Determine the (X, Y) coordinate at the center of the cell enclosing the given text.  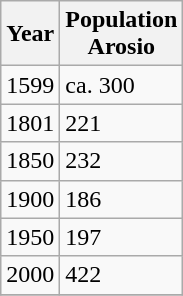
186 (122, 199)
1801 (30, 123)
2000 (30, 275)
221 (122, 123)
1900 (30, 199)
Year (30, 34)
Population Arosio (122, 34)
1850 (30, 161)
197 (122, 237)
422 (122, 275)
1599 (30, 85)
1950 (30, 237)
232 (122, 161)
ca. 300 (122, 85)
